Provide the (x, y) coordinate of the cell's center where the given text is located.  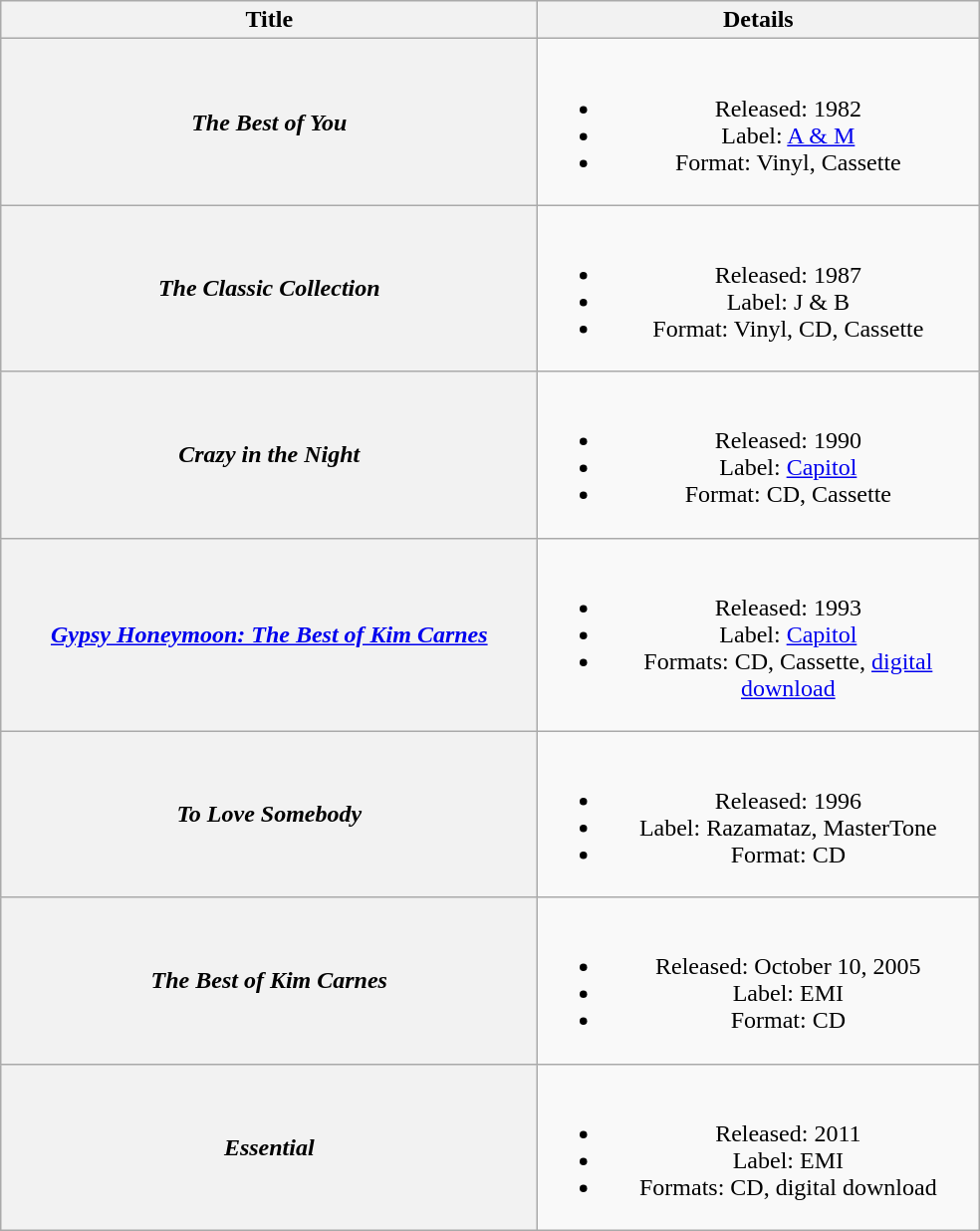
Released: 1982Label: A & MFormat: Vinyl, Cassette (759, 122)
Title (269, 20)
Gypsy Honeymoon: The Best of Kim Carnes (269, 634)
Released: 2011Label: EMIFormats: CD, digital download (759, 1147)
The Classic Collection (269, 289)
The Best of You (269, 122)
Details (759, 20)
Crazy in the Night (269, 454)
Released: 1987Label: J & BFormat: Vinyl, CD, Cassette (759, 289)
Released: 1996Label: Razamataz, MasterToneFormat: CD (759, 815)
Released: 1993Label: CapitolFormats: CD, Cassette, digital download (759, 634)
Released: October 10, 2005Label: EMIFormat: CD (759, 980)
Released: 1990Label: CapitolFormat: CD, Cassette (759, 454)
To Love Somebody (269, 815)
Essential (269, 1147)
The Best of Kim Carnes (269, 980)
